Search for the cell housing the specified text and yield its [x, y] center coordinate. 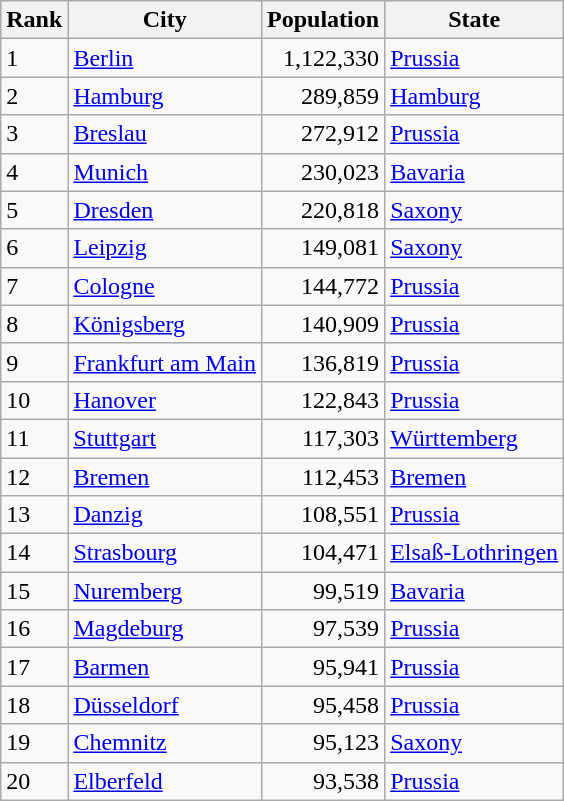
93,538 [324, 781]
Düsseldorf [165, 705]
230,023 [324, 172]
Württemberg [474, 438]
117,303 [324, 438]
220,818 [324, 210]
6 [34, 248]
112,453 [324, 477]
Frankfurt am Main [165, 362]
9 [34, 362]
122,843 [324, 400]
City [165, 20]
Elberfeld [165, 781]
144,772 [324, 286]
99,519 [324, 591]
Nuremberg [165, 591]
95,941 [324, 667]
Elsaß-Lothringen [474, 553]
136,819 [324, 362]
State [474, 20]
4 [34, 172]
Hanover [165, 400]
104,471 [324, 553]
12 [34, 477]
Leipzig [165, 248]
8 [34, 324]
Population [324, 20]
Dresden [165, 210]
Breslau [165, 134]
149,081 [324, 248]
95,458 [324, 705]
2 [34, 96]
17 [34, 667]
16 [34, 629]
Chemnitz [165, 743]
272,912 [324, 134]
95,123 [324, 743]
Strasbourg [165, 553]
140,909 [324, 324]
1,122,330 [324, 58]
Cologne [165, 286]
11 [34, 438]
Berlin [165, 58]
97,539 [324, 629]
19 [34, 743]
14 [34, 553]
Stuttgart [165, 438]
1 [34, 58]
20 [34, 781]
Rank [34, 20]
Munich [165, 172]
10 [34, 400]
108,551 [324, 515]
18 [34, 705]
Königsberg [165, 324]
15 [34, 591]
3 [34, 134]
13 [34, 515]
5 [34, 210]
7 [34, 286]
Barmen [165, 667]
Magdeburg [165, 629]
289,859 [324, 96]
Danzig [165, 515]
